From the cell containing the given text, extract its center point as (x, y) coordinate. 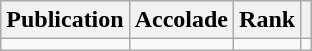
Rank (268, 20)
Accolade (181, 20)
Publication (65, 20)
